Provide the [X, Y] coordinate of the cell's center where the given text is located.  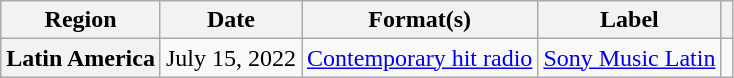
Region [81, 20]
Date [230, 20]
Sony Music Latin [630, 58]
Contemporary hit radio [420, 58]
Label [630, 20]
Latin America [81, 58]
Format(s) [420, 20]
July 15, 2022 [230, 58]
